Detect which cell encompasses the target text, then output its [X, Y] center coordinate. 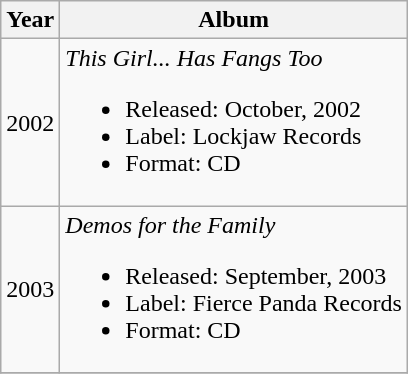
Year [30, 20]
This Girl... Has Fangs TooReleased: October, 2002Label: Lockjaw RecordsFormat: CD [234, 122]
Album [234, 20]
2003 [30, 290]
Demos for the FamilyReleased: September, 2003Label: Fierce Panda RecordsFormat: CD [234, 290]
2002 [30, 122]
